Locate the cell with the specified text and output its [X, Y] center coordinate. 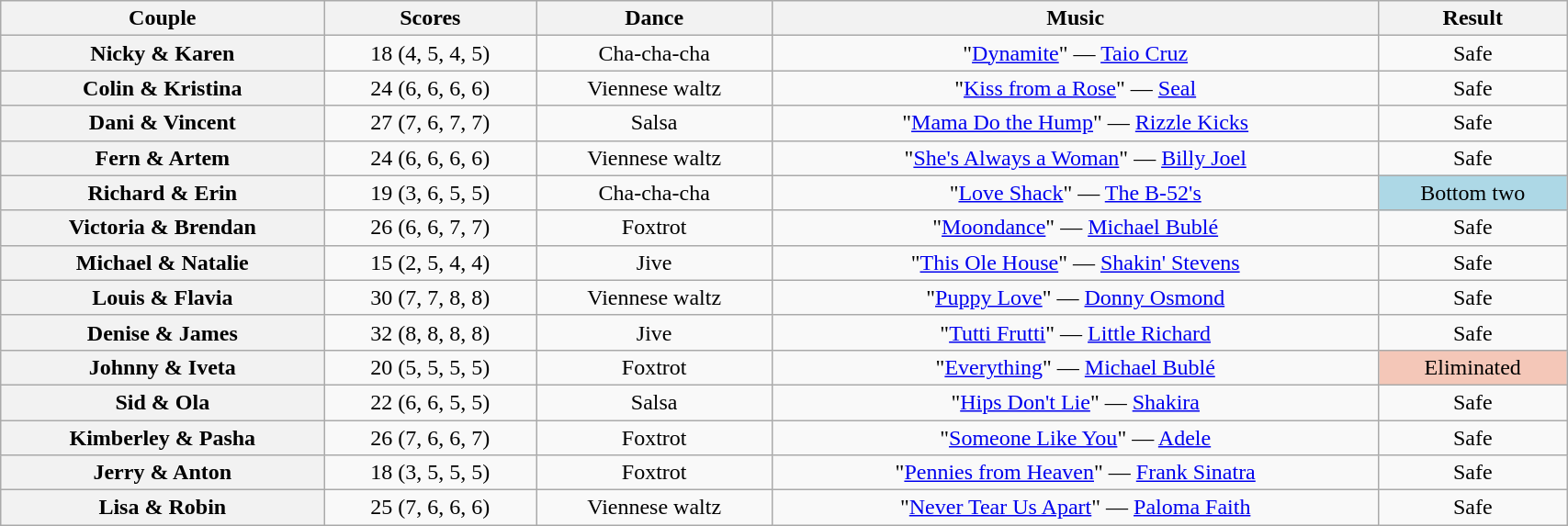
19 (3, 6, 5, 5) [430, 193]
"Hips Don't Lie" — Shakira [1076, 402]
26 (7, 6, 6, 7) [430, 438]
"Mama Do the Hump" — Rizzle Kicks [1076, 123]
Michael & Natalie [163, 263]
"She's Always a Woman" — Billy Joel [1076, 158]
Music [1076, 18]
32 (8, 8, 8, 8) [430, 332]
Scores [430, 18]
"Dynamite" — Taio Cruz [1076, 53]
15 (2, 5, 4, 4) [430, 263]
"This Ole House" — Shakin' Stevens [1076, 263]
Bottom two [1473, 193]
"Pennies from Heaven" — Frank Sinatra [1076, 473]
"Puppy Love" — Donny Osmond [1076, 297]
"Tutti Frutti" — Little Richard [1076, 332]
Johnny & Iveta [163, 367]
22 (6, 6, 5, 5) [430, 402]
30 (7, 7, 8, 8) [430, 297]
Fern & Artem [163, 158]
Richard & Erin [163, 193]
"Someone Like You" — Adele [1076, 438]
Eliminated [1473, 367]
Denise & James [163, 332]
Victoria & Brendan [163, 228]
27 (7, 6, 7, 7) [430, 123]
Nicky & Karen [163, 53]
Couple [163, 18]
Dani & Vincent [163, 123]
"Moondance" — Michael Bublé [1076, 228]
18 (4, 5, 4, 5) [430, 53]
"Kiss from a Rose" — Seal [1076, 88]
20 (5, 5, 5, 5) [430, 367]
25 (7, 6, 6, 6) [430, 508]
18 (3, 5, 5, 5) [430, 473]
"Everything" — Michael Bublé [1076, 367]
Sid & Ola [163, 402]
Louis & Flavia [163, 297]
Colin & Kristina [163, 88]
Kimberley & Pasha [163, 438]
Jerry & Anton [163, 473]
"Never Tear Us Apart" — Paloma Faith [1076, 508]
26 (6, 6, 7, 7) [430, 228]
Lisa & Robin [163, 508]
"Love Shack" — The B-52's [1076, 193]
Result [1473, 18]
Dance [654, 18]
